Scan for the cell matching the given text and deliver its [x, y] coordinate at center. 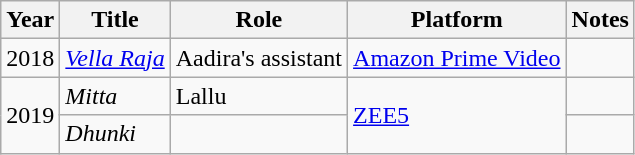
Role [258, 20]
Aadira's assistant [258, 58]
Vella Raja [115, 58]
Mitta [115, 96]
Dhunki [115, 134]
2019 [30, 115]
Lallu [258, 96]
Notes [600, 20]
Amazon Prime Video [457, 58]
Title [115, 20]
ZEE5 [457, 115]
Year [30, 20]
2018 [30, 58]
Platform [457, 20]
